Pinpoint the cell where the given text exists, returning its [x, y] midpoint coordinate. 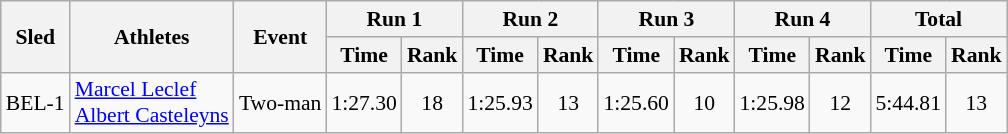
BEL-1 [36, 102]
Event [280, 36]
1:25.93 [500, 102]
Sled [36, 36]
Run 4 [802, 19]
5:44.81 [908, 102]
Marcel LeclefAlbert Casteleyns [152, 102]
Two-man [280, 102]
Total [939, 19]
1:27.30 [364, 102]
18 [432, 102]
Athletes [152, 36]
Run 1 [394, 19]
Run 2 [530, 19]
1:25.98 [772, 102]
10 [704, 102]
12 [840, 102]
Run 3 [666, 19]
1:25.60 [636, 102]
